Determine the (x, y) coordinate at the center of the cell enclosing the given text.  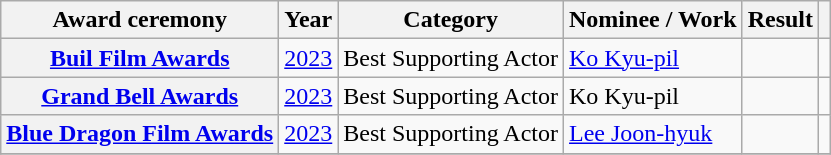
Nominee / Work (654, 20)
Category (451, 20)
Award ceremony (140, 20)
Lee Joon-hyuk (654, 134)
Result (780, 20)
Year (308, 20)
Buil Film Awards (140, 58)
Blue Dragon Film Awards (140, 134)
Grand Bell Awards (140, 96)
